Detect which cell encompasses the target text, then output its [x, y] center coordinate. 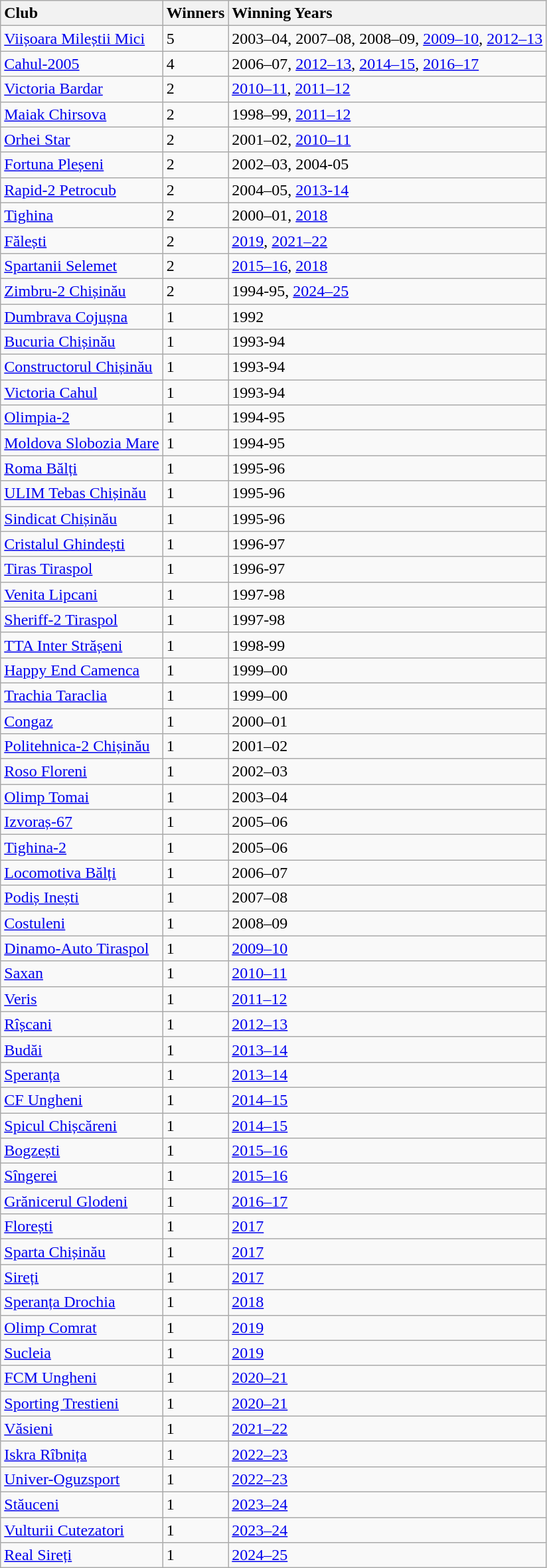
Winning Years [388, 13]
2000–01, 2018 [388, 215]
Fortuna Pleșeni [82, 165]
Maiak Chirsova [82, 114]
TTA Inter Strășeni [82, 645]
Speranța Drochia [82, 1302]
Sîngerei [82, 1176]
Tighina-2 [82, 847]
2009–10 [388, 948]
Victoria Cahul [82, 392]
5 [195, 39]
1998–99, 2011–12 [388, 114]
Victoria Bardar [82, 89]
Saxan [82, 974]
CF Ungheni [82, 1100]
Sheriff-2 Tiraspol [82, 620]
2000–01 [388, 721]
Congaz [82, 721]
1994-95, 2024–25 [388, 291]
Spartanii Selemet [82, 266]
Tighina [82, 215]
Olimp Comrat [82, 1328]
Veris [82, 999]
Sucleia [82, 1353]
Spicul Chișcăreni [82, 1126]
2001–02, 2010–11 [388, 139]
Roma Bălți [82, 468]
Politehnica-2 Chișinău [82, 746]
Grănicerul Glodeni [82, 1201]
Rapid-2 Petrocub [82, 190]
Olimp Tomai [82, 797]
1992 [388, 317]
2008–09 [388, 923]
Locomotiva Bălți [82, 873]
Bucuria Chișinău [82, 342]
Cahul-2005 [82, 64]
Venita Lipcani [82, 594]
2002–03 [388, 772]
Olimpia-2 [82, 418]
Podiș Inești [82, 898]
2011–12 [388, 999]
Sindicat Chișinău [82, 519]
2007–08 [388, 898]
Roso Floreni [82, 772]
2015–16, 2018 [388, 266]
Bogzești [82, 1151]
Trachia Taraclia [82, 695]
Speranța [82, 1075]
Fălești [82, 240]
2021–22 [388, 1429]
2002–03, 2004-05 [388, 165]
Cristalul Ghindești [82, 544]
Constructorul Chișinău [82, 367]
Dumbrava Cojușna [82, 317]
2012–13 [388, 1024]
2006–07, 2012–13, 2014–15, 2016–17 [388, 64]
ULIM Tebas Chișinău [82, 493]
Vulturii Cutezatori [82, 1529]
Happy End Camenca [82, 670]
2003–04 [388, 797]
Sireți [82, 1277]
2016–17 [388, 1201]
Club [82, 13]
Univer-Oguzsport [82, 1479]
Zimbru-2 Chișinău [82, 291]
Dinamo-Auto Tiraspol [82, 948]
Stăuceni [82, 1504]
Costuleni [82, 923]
2001–02 [388, 746]
2010–11, 2011–12 [388, 89]
Izvoraș-67 [82, 822]
FCM Ungheni [82, 1378]
1998-99 [388, 645]
Florești [82, 1227]
2006–07 [388, 873]
Real Sireți [82, 1555]
4 [195, 64]
Văsieni [82, 1429]
Iskra Rîbnița [82, 1454]
Moldova Slobozia Mare [82, 443]
Viișoara Mileștii Mici [82, 39]
Tiras Tiraspol [82, 569]
2004–05, 2013-14 [388, 190]
2018 [388, 1302]
2003–04, 2007–08, 2008–09, 2009–10, 2012–13 [388, 39]
2019, 2021–22 [388, 240]
Budăi [82, 1049]
Orhei Star [82, 139]
Rîșcani [82, 1024]
2010–11 [388, 974]
2024–25 [388, 1555]
Winners [195, 13]
Sparta Chișinău [82, 1252]
Sporting Trestieni [82, 1403]
